Scan for the cell matching the given text and deliver its (x, y) coordinate at center. 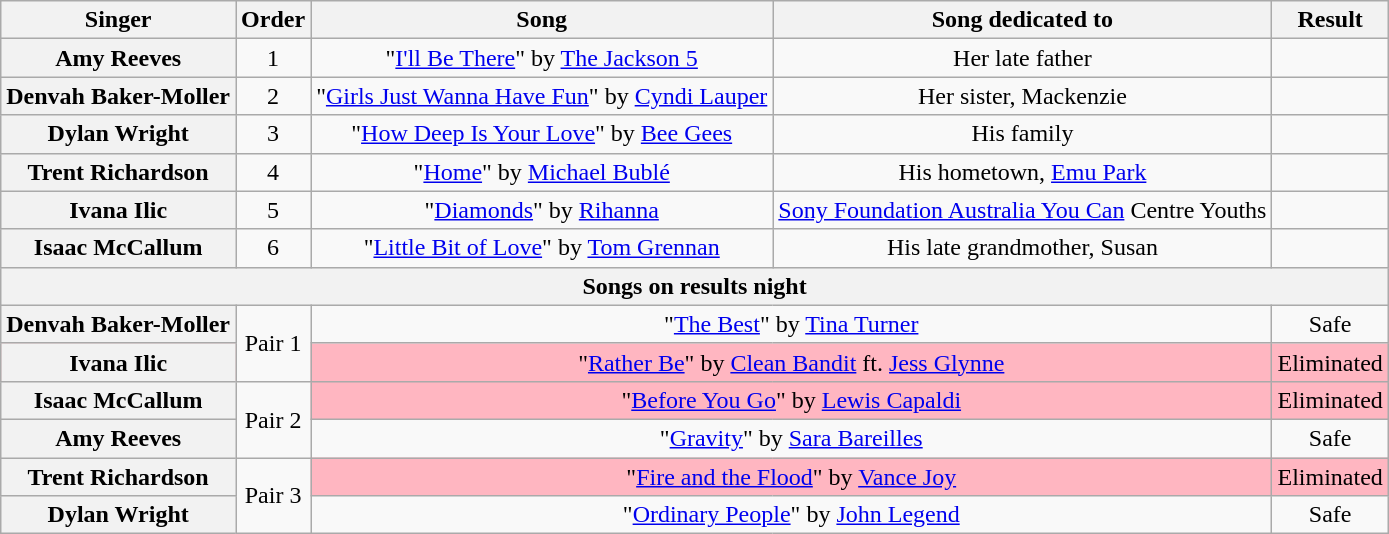
"I'll Be There" by The Jackson 5 (542, 58)
"Girls Just Wanna Have Fun" by Cyndi Lauper (542, 96)
6 (274, 248)
"Ordinary People" by John Legend (792, 515)
His hometown, Emu Park (1022, 172)
"The Best" by Tina Turner (792, 324)
"Little Bit of Love" by Tom Grennan (542, 248)
Pair 1 (274, 343)
"Fire and the Flood" by Vance Joy (792, 477)
Pair 3 (274, 496)
Song (542, 20)
Songs on results night (695, 286)
Result (1330, 20)
4 (274, 172)
Sony Foundation Australia You Can Centre Youths (1022, 210)
His family (1022, 134)
2 (274, 96)
3 (274, 134)
"How Deep Is Your Love" by Bee Gees (542, 134)
Order (274, 20)
1 (274, 58)
"Rather Be" by Clean Bandit ft. Jess Glynne (792, 362)
"Before You Go" by Lewis Capaldi (792, 400)
Her sister, Mackenzie (1022, 96)
Pair 2 (274, 419)
5 (274, 210)
"Diamonds" by Rihanna (542, 210)
Singer (118, 20)
Her late father (1022, 58)
His late grandmother, Susan (1022, 248)
Song dedicated to (1022, 20)
"Gravity" by Sara Bareilles (792, 438)
"Home" by Michael Bublé (542, 172)
